Return the [X, Y] coordinate for the center point of the cell that contains the specified text.  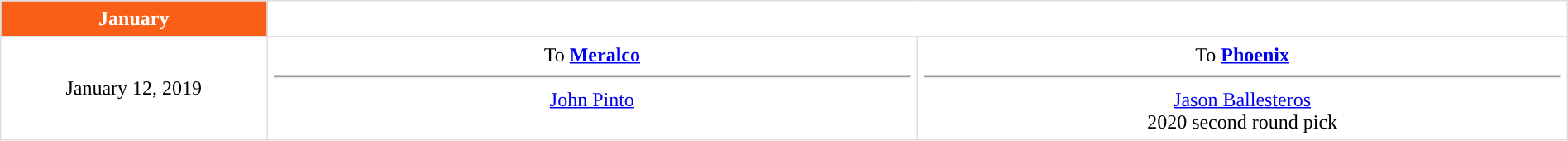
To PhoenixJason Ballesteros2020 second round pick [1242, 88]
January 12, 2019 [134, 88]
January [134, 19]
To MeralcoJohn Pinto [592, 88]
